Provide the (x, y) coordinate of the cell's center where the given text is located.  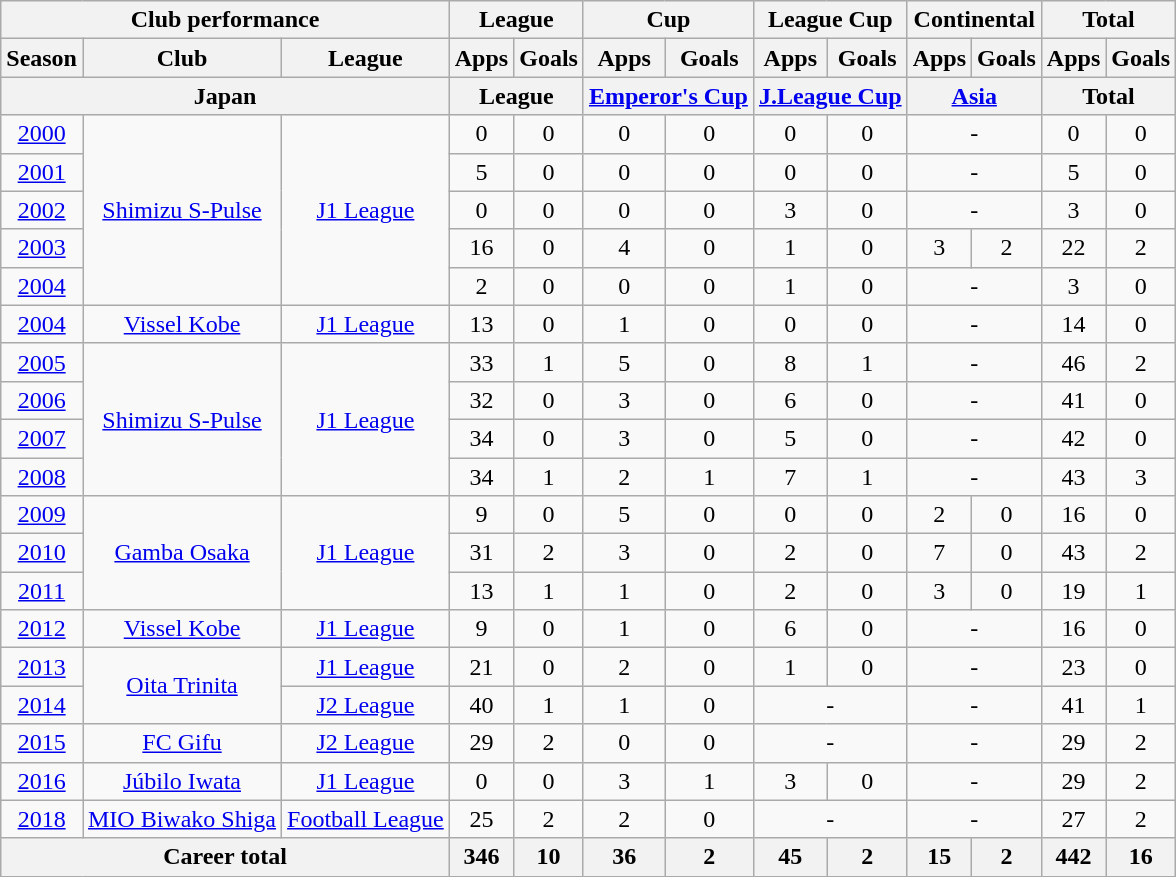
Oita Trinita (182, 686)
2006 (42, 400)
40 (481, 705)
2001 (42, 172)
23 (1073, 667)
Cup (668, 20)
42 (1073, 438)
FC Gifu (182, 743)
Continental (974, 20)
346 (481, 857)
2010 (42, 553)
2012 (42, 629)
22 (1073, 248)
4 (624, 248)
Júbilo Iwata (182, 781)
J.League Cup (830, 96)
2005 (42, 362)
2016 (42, 781)
MIO Biwako Shiga (182, 819)
Football League (366, 819)
2015 (42, 743)
Club (182, 58)
36 (624, 857)
33 (481, 362)
2002 (42, 210)
32 (481, 400)
2009 (42, 515)
19 (1073, 591)
15 (939, 857)
10 (549, 857)
2008 (42, 477)
8 (790, 362)
14 (1073, 324)
2014 (42, 705)
2003 (42, 248)
2013 (42, 667)
2007 (42, 438)
27 (1073, 819)
Club performance (225, 20)
2000 (42, 134)
2011 (42, 591)
45 (790, 857)
442 (1073, 857)
League Cup (830, 20)
Asia (974, 96)
46 (1073, 362)
31 (481, 553)
25 (481, 819)
Career total (225, 857)
2018 (42, 819)
Japan (225, 96)
Gamba Osaka (182, 553)
21 (481, 667)
Emperor's Cup (668, 96)
Season (42, 58)
